Return the [x, y] coordinate for the center point of the cell that contains the specified text.  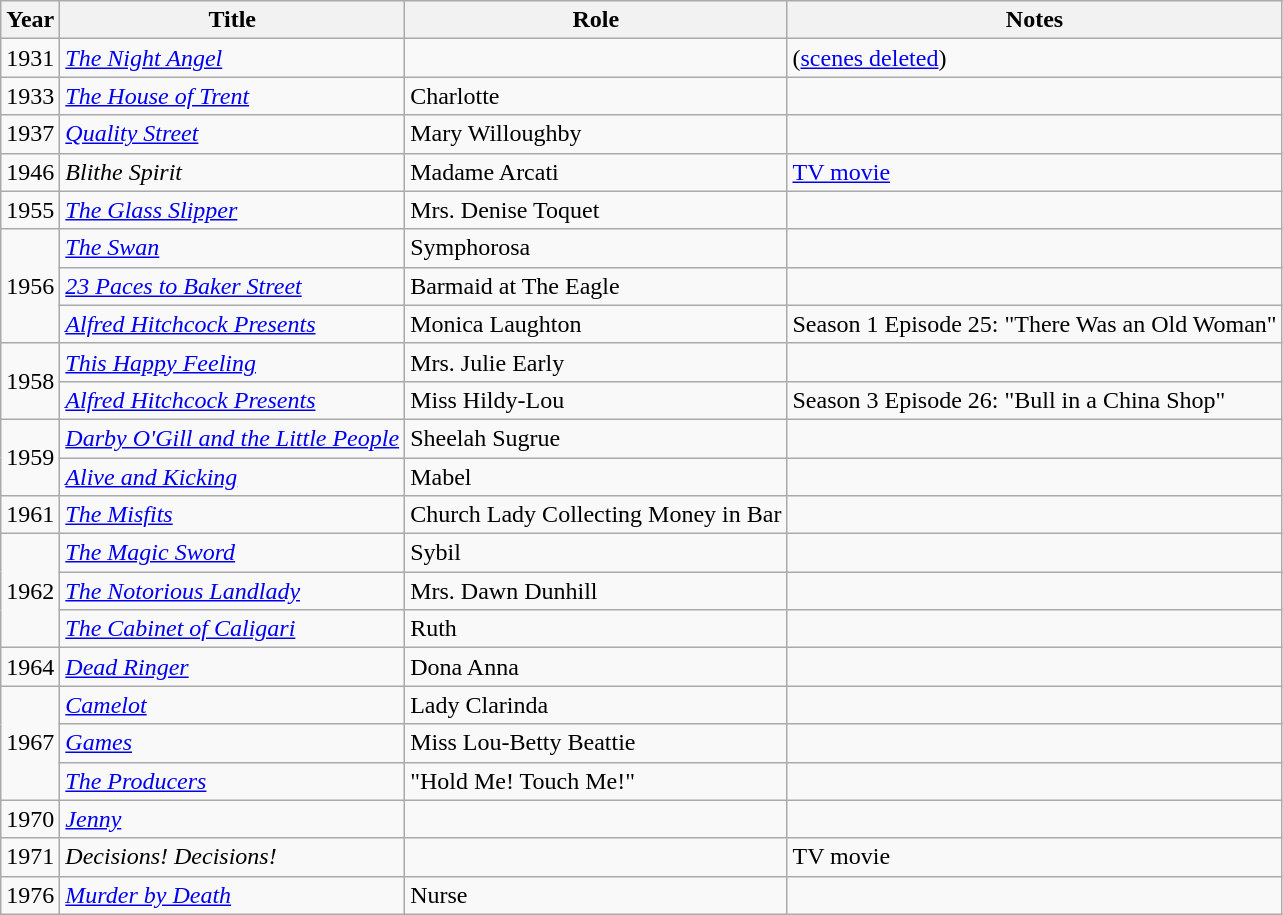
The Night Angel [232, 58]
Season 3 Episode 26: "Bull in a China Shop" [1034, 400]
1962 [30, 591]
Camelot [232, 705]
The Swan [232, 248]
1971 [30, 857]
Madame Arcati [596, 172]
Ruth [596, 629]
Sheelah Sugrue [596, 438]
Decisions! Decisions! [232, 857]
Darby O'Gill and the Little People [232, 438]
The Magic Sword [232, 553]
The Cabinet of Caligari [232, 629]
1967 [30, 743]
Charlotte [596, 96]
1933 [30, 96]
The Misfits [232, 515]
Sybil [596, 553]
Mrs. Dawn Dunhill [596, 591]
1955 [30, 210]
Mary Willoughby [596, 134]
1964 [30, 667]
Nurse [596, 895]
Dona Anna [596, 667]
Miss Hildy-Lou [596, 400]
The Notorious Landlady [232, 591]
1931 [30, 58]
1956 [30, 286]
"Hold Me! Touch Me!" [596, 781]
Jenny [232, 819]
The Glass Slipper [232, 210]
1946 [30, 172]
Mrs. Denise Toquet [596, 210]
This Happy Feeling [232, 362]
(scenes deleted) [1034, 58]
Mrs. Julie Early [596, 362]
Murder by Death [232, 895]
Alive and Kicking [232, 477]
1970 [30, 819]
1961 [30, 515]
Symphorosa [596, 248]
Barmaid at The Eagle [596, 286]
Church Lady Collecting Money in Bar [596, 515]
Monica Laughton [596, 324]
Role [596, 20]
Year [30, 20]
Lady Clarinda [596, 705]
Title [232, 20]
Dead Ringer [232, 667]
23 Paces to Baker Street [232, 286]
Games [232, 743]
Notes [1034, 20]
1958 [30, 381]
Miss Lou-Betty Beattie [596, 743]
Mabel [596, 477]
Season 1 Episode 25: "There Was an Old Woman" [1034, 324]
1937 [30, 134]
Blithe Spirit [232, 172]
1959 [30, 457]
The Producers [232, 781]
1976 [30, 895]
Quality Street [232, 134]
The House of Trent [232, 96]
